From the cell containing the given text, extract its center point as [X, Y] coordinate. 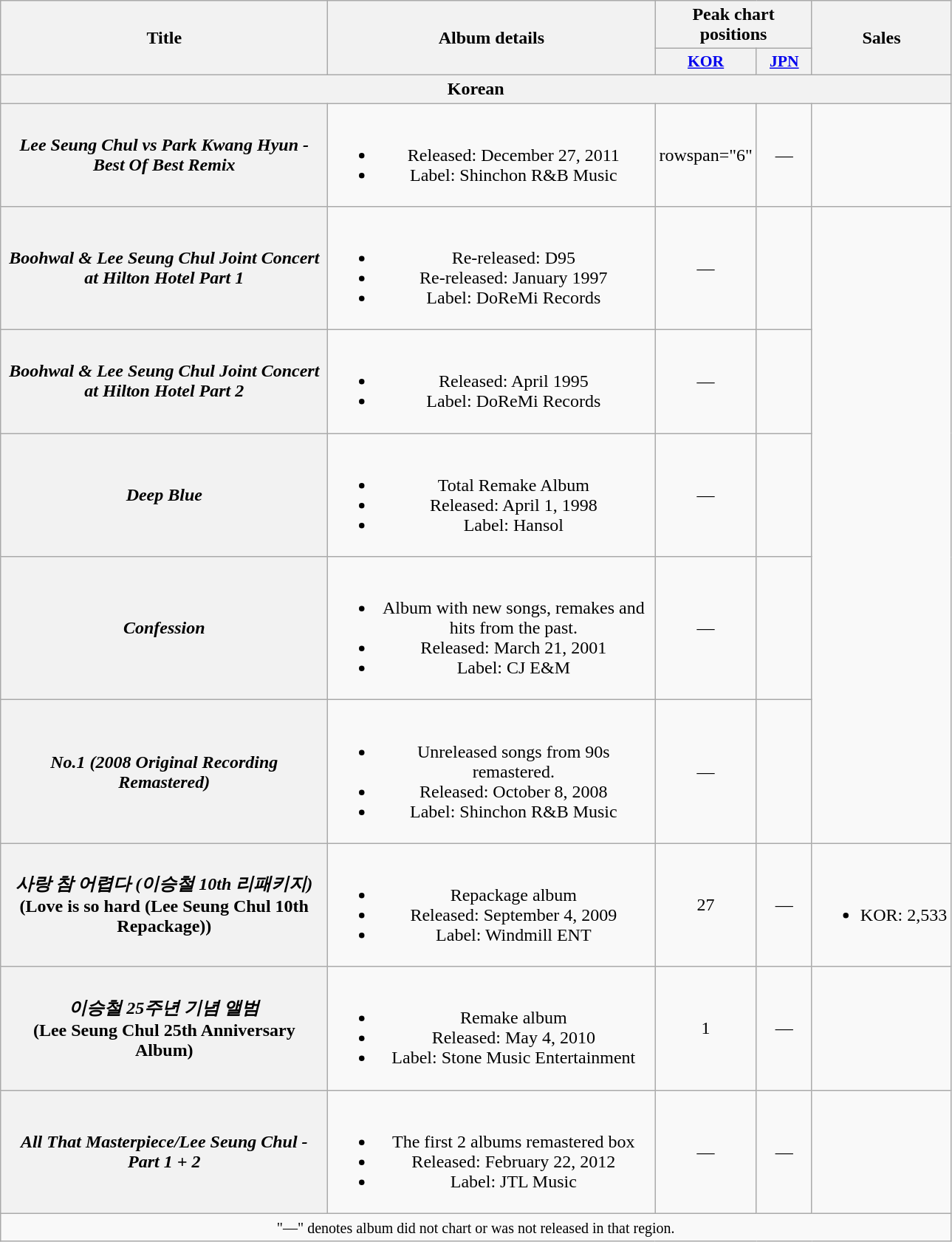
Repackage albumReleased: September 4, 2009Label: Windmill ENT [492, 905]
Deep Blue [164, 495]
rowspan="6" [706, 155]
Released: April 1995Label: DoReMi Records [492, 382]
No.1 (2008 Original Recording Remastered) [164, 772]
All That Masterpiece/Lee Seung Chul - Part 1 + 2 [164, 1152]
Boohwal & Lee Seung Chul Joint Concert at Hilton Hotel Part 2 [164, 382]
Re-released: D95Re-released: January 1997Label: DoReMi Records [492, 269]
Released: December 27, 2011Label: Shinchon R&B Music [492, 155]
Unreleased songs from 90s remastered.Released: October 8, 2008Label: Shinchon R&B Music [492, 772]
KOR: 2,533 [881, 905]
사랑 참 어렵다 (이승철 10th 리패키지) (Love is so hard (Lee Seung Chul 10th Repackage)) [164, 905]
Peak chart positions [733, 25]
1 [706, 1028]
Boohwal & Lee Seung Chul Joint Concert at Hilton Hotel Part 1 [164, 269]
JPN [784, 62]
이승철 25주년 기념 앨범 (Lee Seung Chul 25th Anniversary Album) [164, 1028]
Title [164, 38]
Total Remake AlbumReleased: April 1, 1998Label: Hansol [492, 495]
Lee Seung Chul vs Park Kwang Hyun - Best Of Best Remix [164, 155]
KOR [706, 62]
Album with new songs, remakes and hits from the past.Released: March 21, 2001Label: CJ E&M [492, 628]
27 [706, 905]
Sales [881, 38]
"—" denotes album did not chart or was not released in that region. [476, 1227]
The first 2 albums remastered boxReleased: February 22, 2012Label: JTL Music [492, 1152]
Remake albumReleased: May 4, 2010Label: Stone Music Entertainment [492, 1028]
Confession [164, 628]
Album details [492, 38]
Korean [476, 89]
